Extract the [x, y] coordinate from the center of the cell holding the provided text.  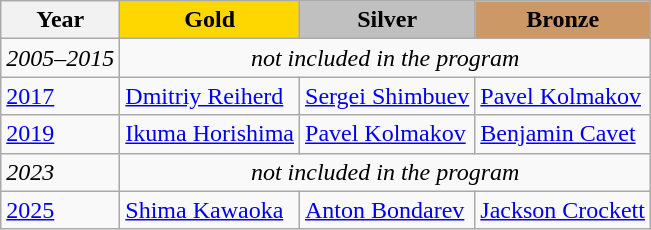
Gold [210, 20]
2005–2015 [60, 58]
Bronze [563, 20]
Jackson Crockett [563, 210]
Benjamin Cavet [563, 134]
2017 [60, 96]
Year [60, 20]
2023 [60, 172]
2025 [60, 210]
Dmitriy Reiherd [210, 96]
Silver [388, 20]
Anton Bondarev [388, 210]
Shima Kawaoka [210, 210]
Sergei Shimbuev [388, 96]
2019 [60, 134]
Ikuma Horishima [210, 134]
